Locate the cell with the specified text and output its [X, Y] center coordinate. 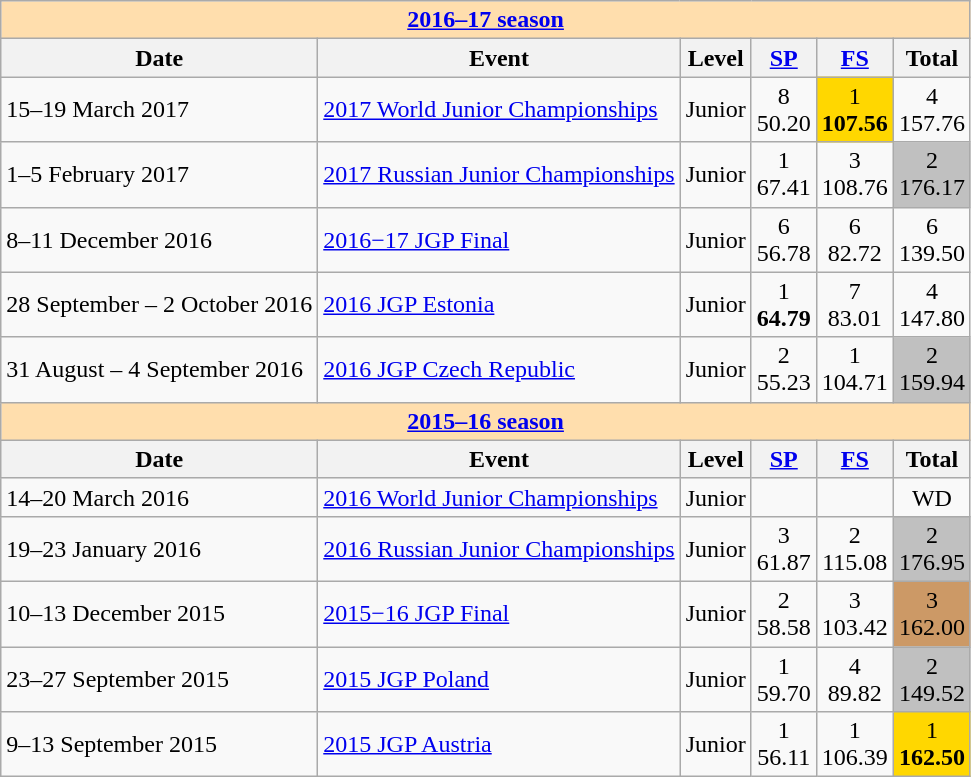
1 104.71 [854, 370]
4 147.80 [932, 304]
2 149.52 [932, 678]
1 67.41 [784, 174]
28 September – 2 October 2016 [160, 304]
2015 JGP Poland [499, 678]
3 61.87 [784, 548]
4 89.82 [854, 678]
1 107.56 [854, 110]
2 159.94 [932, 370]
19–23 January 2016 [160, 548]
6 56.78 [784, 240]
7 83.01 [854, 304]
2016−17 JGP Final [499, 240]
2 55.23 [784, 370]
2015 JGP Austria [499, 744]
2 176.17 [932, 174]
6 139.50 [932, 240]
2 58.58 [784, 614]
3 103.42 [854, 614]
1 162.50 [932, 744]
15–19 March 2017 [160, 110]
1 59.70 [784, 678]
2017 World Junior Championships [499, 110]
2 176.95 [932, 548]
WD [932, 497]
2016 JGP Estonia [499, 304]
1 56.11 [784, 744]
2016 JGP Czech Republic [499, 370]
3 108.76 [854, 174]
8–11 December 2016 [160, 240]
4 157.76 [932, 110]
14–20 March 2016 [160, 497]
31 August – 4 September 2016 [160, 370]
2015–16 season [486, 421]
23–27 September 2015 [160, 678]
2016 Russian Junior Championships [499, 548]
2015−16 JGP Final [499, 614]
10–13 December 2015 [160, 614]
1–5 February 2017 [160, 174]
2017 Russian Junior Championships [499, 174]
8 50.20 [784, 110]
2 115.08 [854, 548]
9–13 September 2015 [160, 744]
2016–17 season [486, 20]
2016 World Junior Championships [499, 497]
1 64.79 [784, 304]
1 106.39 [854, 744]
3 162.00 [932, 614]
6 82.72 [854, 240]
